Provide the (x, y) coordinate of the cell's center where the given text is located.  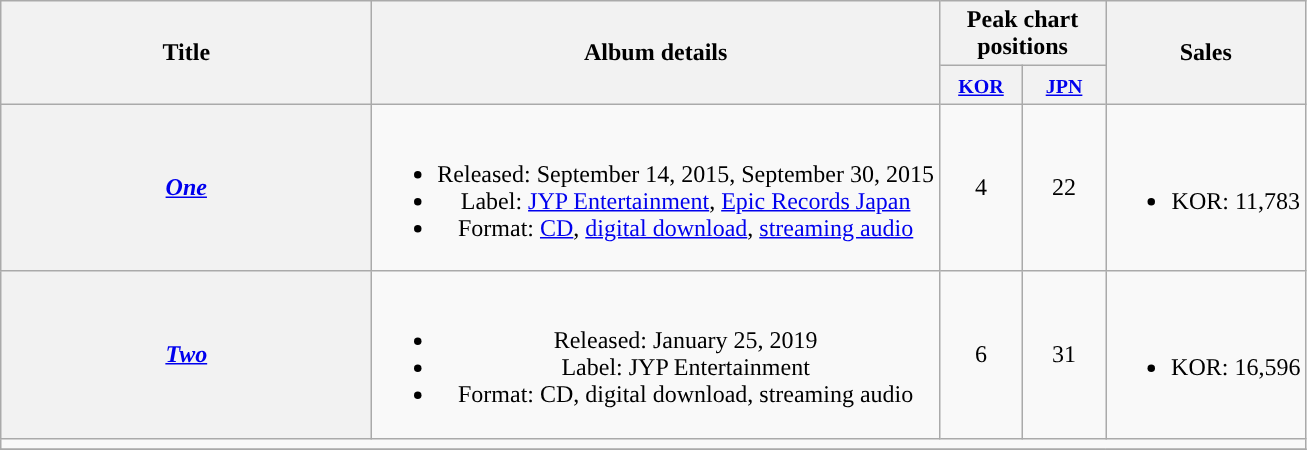
Released: September 14, 2015, September 30, 2015 Label: JYP Entertainment, Epic Records Japan Format: CD, digital download, streaming audio (656, 188)
Two (186, 354)
Album details (656, 52)
One (186, 188)
4 (980, 188)
KOR: 11,783 (1206, 188)
JPN (1064, 85)
Peak chart positions (1022, 34)
22 (1064, 188)
31 (1064, 354)
KOR: 16,596 (1206, 354)
6 (980, 354)
Released: January 25, 2019 Label: JYP EntertainmentFormat: CD, digital download, streaming audio (656, 354)
Title (186, 52)
Sales (1206, 52)
KOR (980, 85)
